Return the [x, y] coordinate for the center point of the cell that contains the specified text.  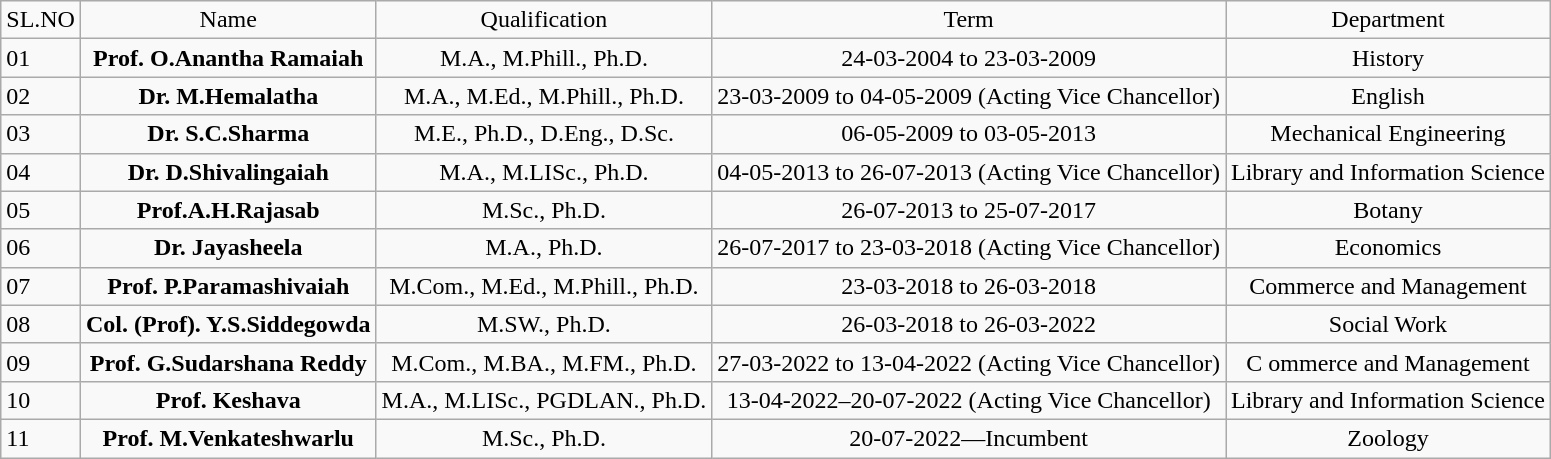
Dr. M.Hemalatha [228, 96]
Prof. P.Paramashivaiah [228, 286]
M.Com., M.Ed., M.Phill., Ph.D. [544, 286]
Prof.A.H.Rajasab [228, 210]
M.A., M.Phill., Ph.D. [544, 58]
Prof. G.Sudarshana Reddy [228, 362]
26-07-2017 to 23-03-2018 (Acting Vice Chancellor) [969, 248]
23-03-2009 to 04-05-2009 (Acting Vice Chancellor) [969, 96]
M.A., Ph.D. [544, 248]
M.Com., M.BA., M.FM., Ph.D. [544, 362]
20-07-2022—Incumbent [969, 438]
Dr. S.C.Sharma [228, 134]
13-04-2022–20-07-2022 (Acting Vice Chancellor) [969, 400]
Prof. Keshava [228, 400]
M.A., M.LISc., Ph.D. [544, 172]
27-03-2022 to 13-04-2022 (Acting Vice Chancellor) [969, 362]
04 [41, 172]
23-03-2018 to 26-03-2018 [969, 286]
Name [228, 20]
06-05-2009 to 03-05-2013 [969, 134]
26-03-2018 to 26-03-2022 [969, 324]
06 [41, 248]
24-03-2004 to 23-03-2009 [969, 58]
09 [41, 362]
Dr. D.Shivalingaiah [228, 172]
Commerce and Management [1388, 286]
C ommerce and Management [1388, 362]
26-07-2013 to 25-07-2017 [969, 210]
History [1388, 58]
04-05-2013 to 26-07-2013 (Acting Vice Chancellor) [969, 172]
English [1388, 96]
Botany [1388, 210]
07 [41, 286]
M.A., M.LISc., PGDLAN., Ph.D. [544, 400]
01 [41, 58]
M.SW., Ph.D. [544, 324]
Economics [1388, 248]
Dr. Jayasheela [228, 248]
05 [41, 210]
Qualification [544, 20]
03 [41, 134]
Prof. O.Anantha Ramaiah [228, 58]
M.A., M.Ed., M.Phill., Ph.D. [544, 96]
Department [1388, 20]
Zoology [1388, 438]
M.E., Ph.D., D.Eng., D.Sc. [544, 134]
10 [41, 400]
11 [41, 438]
Social Work [1388, 324]
Term [969, 20]
Col. (Prof). Y.S.Siddegowda [228, 324]
08 [41, 324]
02 [41, 96]
Mechanical Engineering [1388, 134]
SL.NO [41, 20]
Prof. M.Venkateshwarlu [228, 438]
